Pinpoint the cell where the given text exists, returning its (X, Y) midpoint coordinate. 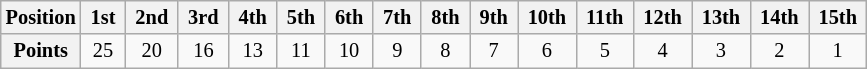
14th (779, 17)
10 (349, 51)
4 (662, 51)
3rd (203, 17)
8th (445, 17)
2nd (152, 17)
4th (253, 17)
25 (104, 51)
2 (779, 51)
9th (494, 17)
13 (253, 51)
3 (721, 51)
11 (301, 51)
Points (41, 51)
7 (494, 51)
6 (547, 51)
12th (662, 17)
7th (397, 17)
8 (445, 51)
6th (349, 17)
9 (397, 51)
10th (547, 17)
15th (838, 17)
5th (301, 17)
13th (721, 17)
20 (152, 51)
Position (41, 17)
11th (604, 17)
1 (838, 51)
5 (604, 51)
1st (104, 17)
16 (203, 51)
